Scan for the cell matching the given text and deliver its (X, Y) coordinate at center. 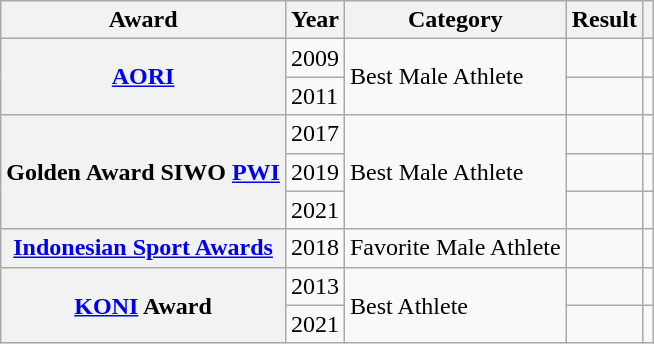
Category (455, 20)
2017 (314, 134)
AORI (144, 77)
2019 (314, 172)
Award (144, 20)
2013 (314, 286)
Favorite Male Athlete (455, 248)
2018 (314, 248)
KONI Award (144, 305)
Result (604, 20)
Best Athlete (455, 305)
Year (314, 20)
2009 (314, 58)
Indonesian Sport Awards (144, 248)
Golden Award SIWO PWI (144, 172)
2011 (314, 96)
